Search for the cell housing the specified text and yield its (X, Y) center coordinate. 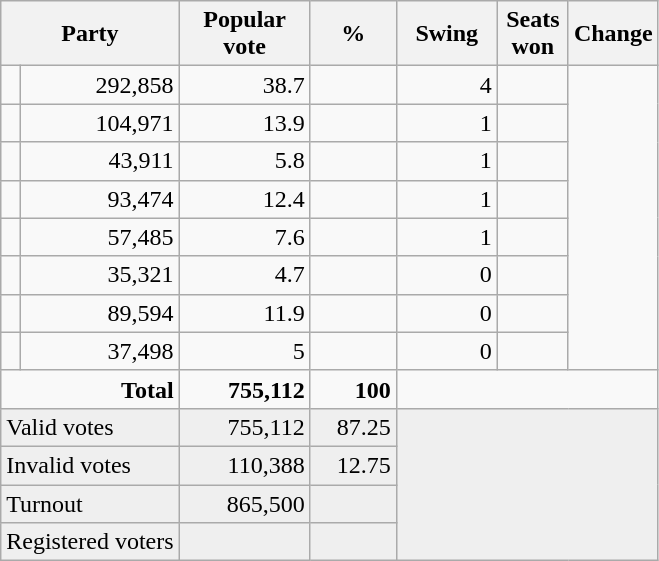
% (353, 34)
37,498 (100, 351)
11.9 (244, 313)
4.7 (244, 275)
89,594 (100, 313)
Valid votes (90, 427)
12.75 (353, 465)
12.4 (244, 199)
5.8 (244, 161)
43,911 (100, 161)
110,388 (244, 465)
Swing (446, 34)
Registered voters (90, 542)
Change (613, 34)
Total (90, 389)
Seatswon (532, 34)
93,474 (100, 199)
292,858 (100, 85)
57,485 (100, 237)
35,321 (100, 275)
100 (353, 389)
Turnout (90, 503)
Popular vote (244, 34)
38.7 (244, 85)
5 (244, 351)
7.6 (244, 237)
4 (446, 85)
Invalid votes (90, 465)
Party (90, 34)
87.25 (353, 427)
865,500 (244, 503)
104,971 (100, 123)
13.9 (244, 123)
